Provide the (x, y) coordinate of the cell's center where the given text is located.  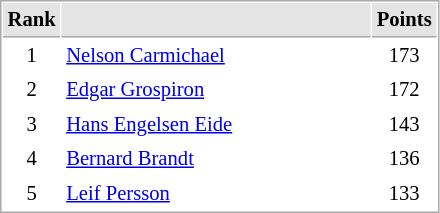
Nelson Carmichael (216, 56)
3 (32, 124)
4 (32, 158)
Rank (32, 20)
136 (404, 158)
173 (404, 56)
143 (404, 124)
133 (404, 194)
2 (32, 90)
Edgar Grospiron (216, 90)
5 (32, 194)
1 (32, 56)
Leif Persson (216, 194)
Points (404, 20)
Bernard Brandt (216, 158)
Hans Engelsen Eide (216, 124)
172 (404, 90)
